Scan for the cell matching the given text and deliver its (x, y) coordinate at center. 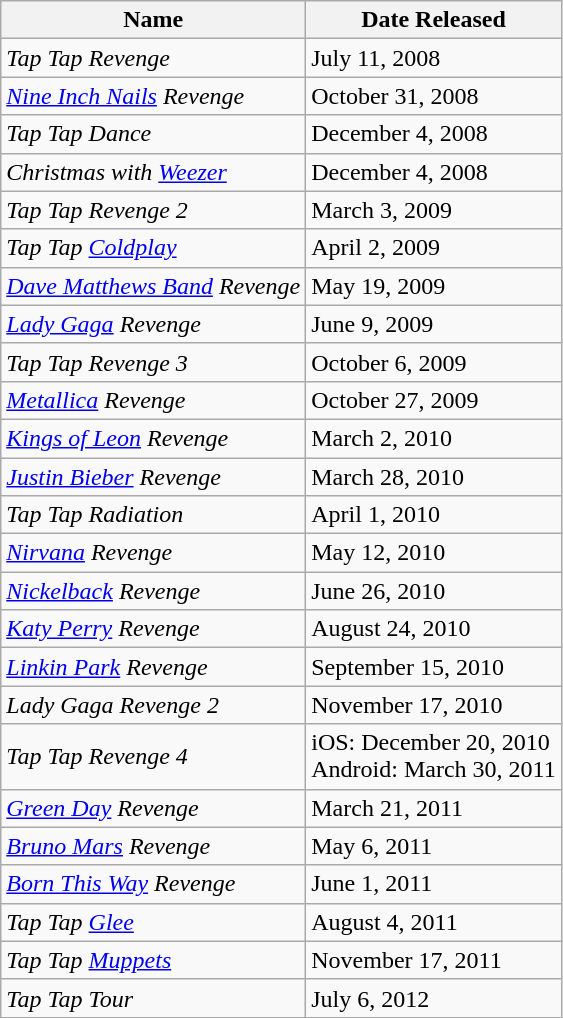
Tap Tap Revenge (154, 58)
November 17, 2010 (434, 705)
May 12, 2010 (434, 553)
Tap Tap Tour (154, 998)
Metallica Revenge (154, 400)
March 28, 2010 (434, 477)
Born This Way Revenge (154, 884)
Nickelback Revenge (154, 591)
Tap Tap Glee (154, 922)
Lady Gaga Revenge 2 (154, 705)
Tap Tap Radiation (154, 515)
July 6, 2012 (434, 998)
July 11, 2008 (434, 58)
Linkin Park Revenge (154, 667)
August 4, 2011 (434, 922)
Dave Matthews Band Revenge (154, 286)
March 21, 2011 (434, 808)
November 17, 2011 (434, 960)
October 31, 2008 (434, 96)
October 6, 2009 (434, 362)
Green Day Revenge (154, 808)
Justin Bieber Revenge (154, 477)
May 6, 2011 (434, 846)
Tap Tap Muppets (154, 960)
March 2, 2010 (434, 438)
Tap Tap Revenge 2 (154, 210)
Bruno Mars Revenge (154, 846)
June 26, 2010 (434, 591)
Tap Tap Revenge 3 (154, 362)
Nine Inch Nails Revenge (154, 96)
Tap Tap Coldplay (154, 248)
Tap Tap Revenge 4 (154, 756)
iOS: December 20, 2010Android: March 30, 2011 (434, 756)
Lady Gaga Revenge (154, 324)
June 1, 2011 (434, 884)
April 1, 2010 (434, 515)
Kings of Leon Revenge (154, 438)
June 9, 2009 (434, 324)
September 15, 2010 (434, 667)
Katy Perry Revenge (154, 629)
October 27, 2009 (434, 400)
Nirvana Revenge (154, 553)
Tap Tap Dance (154, 134)
March 3, 2009 (434, 210)
April 2, 2009 (434, 248)
August 24, 2010 (434, 629)
Christmas with Weezer (154, 172)
Name (154, 20)
Date Released (434, 20)
May 19, 2009 (434, 286)
